Capture the cell that displays the provided text and extract its (X, Y) central coordinate. 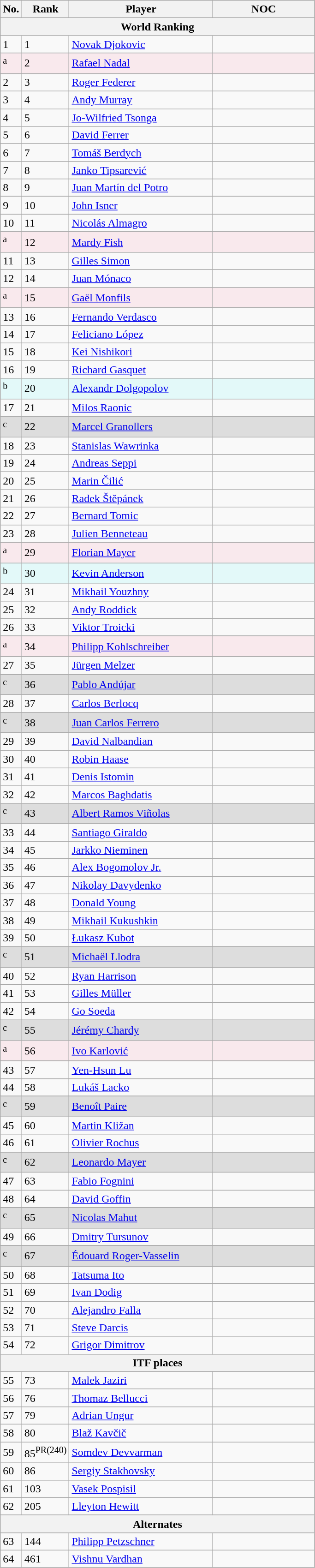
Andy Murray (141, 100)
Somdev Devvarman (141, 1453)
Gilles Simon (141, 261)
Ivan Dodig (141, 1293)
Ivo Karlović (141, 1051)
Santiago Giraldo (141, 832)
Marcel Granollers (141, 426)
Novak Djokovic (141, 44)
Feliciano López (141, 334)
Jérémy Chardy (141, 1030)
103 (45, 1489)
World Ranking (158, 27)
79 (45, 1415)
David Goffin (141, 1199)
66 (45, 1237)
Olivier Rochus (141, 1143)
Philipp Petzschner (141, 1541)
Malek Jaziri (141, 1380)
73 (45, 1380)
Marcos Baghdatis (141, 794)
David Ferrer (141, 135)
76 (45, 1398)
Radek Štěpánek (141, 498)
Kevin Anderson (141, 573)
68 (45, 1275)
Mikhail Kukushkin (141, 920)
Julien Benneteau (141, 533)
80 (45, 1433)
ITF places (158, 1363)
Philipp Kohlschreiber (141, 646)
Florian Mayer (141, 553)
Juan Martín del Potro (141, 188)
Milos Raonic (141, 407)
John Isner (141, 205)
Mikhail Youzhny (141, 592)
65 (45, 1218)
Roger Federer (141, 82)
Gaël Monfils (141, 298)
Michaël Llodra (141, 957)
Vasek Pospisil (141, 1489)
Grigor Dimitrov (141, 1345)
Player (141, 9)
Nikolay Davydenko (141, 885)
Tomáš Berdych (141, 153)
461 (45, 1559)
Bernard Tomic (141, 516)
Dmitry Tursunov (141, 1237)
Kei Nishikori (141, 352)
Fabio Fognini (141, 1181)
Jo-Wilfried Tsonga (141, 118)
Lukáš Lacko (141, 1087)
Ryan Harrison (141, 976)
Andreas Seppi (141, 463)
NOC (264, 9)
144 (45, 1541)
Yen-Hsun Lu (141, 1070)
Łukasz Kubot (141, 938)
Nicolas Mahut (141, 1218)
69 (45, 1293)
86 (45, 1471)
Vishnu Vardhan (141, 1559)
Fernando Verdasco (141, 317)
205 (45, 1506)
Alex Bogomolov Jr. (141, 868)
No. (11, 9)
Rank (45, 9)
Albert Ramos Viñolas (141, 813)
Stanislas Wawrinka (141, 446)
Alejandro Falla (141, 1310)
Jürgen Melzer (141, 665)
Marin Čilić (141, 481)
Carlos Berlocq (141, 704)
Mardy Fish (141, 242)
71 (45, 1328)
Blaž Kavčič (141, 1433)
Donald Young (141, 903)
Robin Haase (141, 759)
72 (45, 1345)
Juan Mónaco (141, 279)
Rafael Nadal (141, 64)
67 (45, 1256)
85PR(240) (45, 1453)
Martin Kližan (141, 1125)
Steve Darcis (141, 1328)
Viktor Troicki (141, 627)
Sergiy Stakhovsky (141, 1471)
Adrian Ungur (141, 1415)
Alternates (158, 1524)
Andy Roddick (141, 610)
Juan Carlos Ferrero (141, 723)
Jarkko Nieminen (141, 850)
Gilles Müller (141, 993)
Thomaz Bellucci (141, 1398)
Janko Tipsarević (141, 170)
Alexandr Dolgopolov (141, 389)
Leonardo Mayer (141, 1162)
Tatsuma Ito (141, 1275)
70 (45, 1310)
Benoît Paire (141, 1107)
Nicolás Almagro (141, 223)
Denis Istomin (141, 777)
David Nalbandian (141, 742)
Lleyton Hewitt (141, 1506)
Go Soeda (141, 1011)
Édouard Roger-Vasselin (141, 1256)
Pablo Andújar (141, 685)
Richard Gasquet (141, 369)
